Search for the cell housing the specified text and yield its (X, Y) center coordinate. 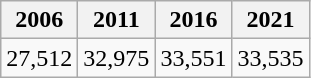
2006 (40, 20)
2021 (270, 20)
32,975 (116, 58)
33,551 (194, 58)
2016 (194, 20)
33,535 (270, 58)
27,512 (40, 58)
2011 (116, 20)
